Find where the given text appears and provide that cell's center as (X, Y) coordinate. 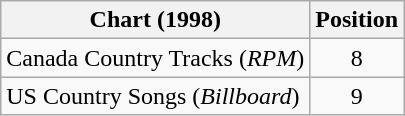
9 (357, 96)
Position (357, 20)
Canada Country Tracks (RPM) (156, 58)
US Country Songs (Billboard) (156, 96)
Chart (1998) (156, 20)
8 (357, 58)
